Provide the (x, y) coordinate of the cell's center where the given text is located.  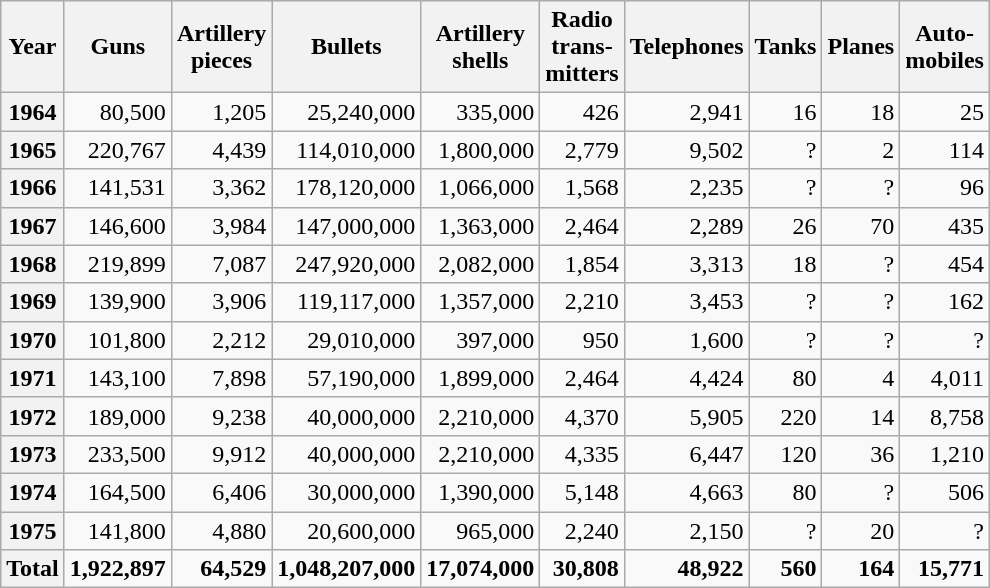
335,000 (480, 112)
Bullets (346, 47)
Auto-mobiles (945, 47)
4,439 (221, 150)
20,600,000 (346, 531)
560 (786, 569)
189,000 (118, 416)
141,531 (118, 188)
1,205 (221, 112)
96 (945, 188)
219,899 (118, 264)
3,453 (686, 302)
64,529 (221, 569)
1,800,000 (480, 150)
2,941 (686, 112)
80,500 (118, 112)
1971 (33, 378)
1965 (33, 150)
9,912 (221, 454)
Guns (118, 47)
9,502 (686, 150)
1964 (33, 112)
101,800 (118, 340)
141,800 (118, 531)
506 (945, 492)
2,150 (686, 531)
8,758 (945, 416)
36 (861, 454)
30,000,000 (346, 492)
Total (33, 569)
4 (861, 378)
2,240 (582, 531)
25,240,000 (346, 112)
17,074,000 (480, 569)
1969 (33, 302)
4,424 (686, 378)
1,357,000 (480, 302)
397,000 (480, 340)
1,390,000 (480, 492)
Telephones (686, 47)
247,920,000 (346, 264)
25 (945, 112)
1,899,000 (480, 378)
2,082,000 (480, 264)
Tanks (786, 47)
1,048,207,000 (346, 569)
16 (786, 112)
5,148 (582, 492)
1,066,000 (480, 188)
1968 (33, 264)
4,880 (221, 531)
7,087 (221, 264)
162 (945, 302)
114,010,000 (346, 150)
2 (861, 150)
4,370 (582, 416)
7,898 (221, 378)
164 (861, 569)
178,120,000 (346, 188)
2,210 (582, 302)
6,406 (221, 492)
1,854 (582, 264)
119,117,000 (346, 302)
5,905 (686, 416)
1,600 (686, 340)
1966 (33, 188)
426 (582, 112)
220,767 (118, 150)
3,984 (221, 226)
143,100 (118, 378)
1975 (33, 531)
233,500 (118, 454)
3,362 (221, 188)
6,447 (686, 454)
147,000,000 (346, 226)
57,190,000 (346, 378)
454 (945, 264)
9,238 (221, 416)
Artilleryshells (480, 47)
4,663 (686, 492)
Year (33, 47)
4,011 (945, 378)
4,335 (582, 454)
220 (786, 416)
1973 (33, 454)
2,289 (686, 226)
2,779 (582, 150)
1,363,000 (480, 226)
14 (861, 416)
29,010,000 (346, 340)
965,000 (480, 531)
1,210 (945, 454)
1967 (33, 226)
Planes (861, 47)
1972 (33, 416)
2,212 (221, 340)
146,600 (118, 226)
2,235 (686, 188)
30,808 (582, 569)
164,500 (118, 492)
3,906 (221, 302)
26 (786, 226)
Radiotrans-mitters (582, 47)
Artillerypieces (221, 47)
1,922,897 (118, 569)
20 (861, 531)
114 (945, 150)
120 (786, 454)
70 (861, 226)
435 (945, 226)
48,922 (686, 569)
3,313 (686, 264)
1970 (33, 340)
15,771 (945, 569)
1,568 (582, 188)
950 (582, 340)
139,900 (118, 302)
1974 (33, 492)
